Find where the given text appears and provide that cell's center as (X, Y) coordinate. 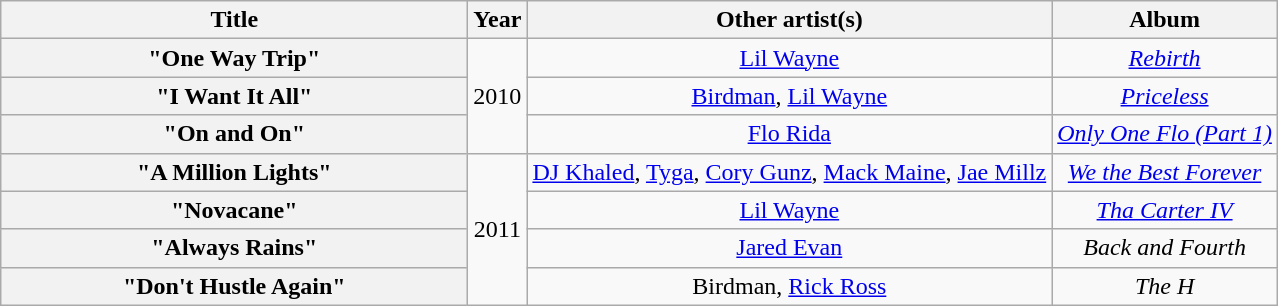
Year (498, 20)
Flo Rida (790, 134)
Priceless (1165, 96)
Rebirth (1165, 58)
Birdman, Lil Wayne (790, 96)
Jared Evan (790, 248)
DJ Khaled, Tyga, Cory Gunz, Mack Maine, Jae Millz (790, 172)
"Don't Hustle Again" (234, 286)
We the Best Forever (1165, 172)
Other artist(s) (790, 20)
"One Way Trip" (234, 58)
"Always Rains" (234, 248)
Album (1165, 20)
Birdman, Rick Ross (790, 286)
2011 (498, 229)
"Novacane" (234, 210)
Back and Fourth (1165, 248)
Tha Carter IV (1165, 210)
"On and On" (234, 134)
Only One Flo (Part 1) (1165, 134)
Title (234, 20)
2010 (498, 96)
The H (1165, 286)
"A Million Lights" (234, 172)
"I Want It All" (234, 96)
